Return [x, y] of the center of cell containing provided text 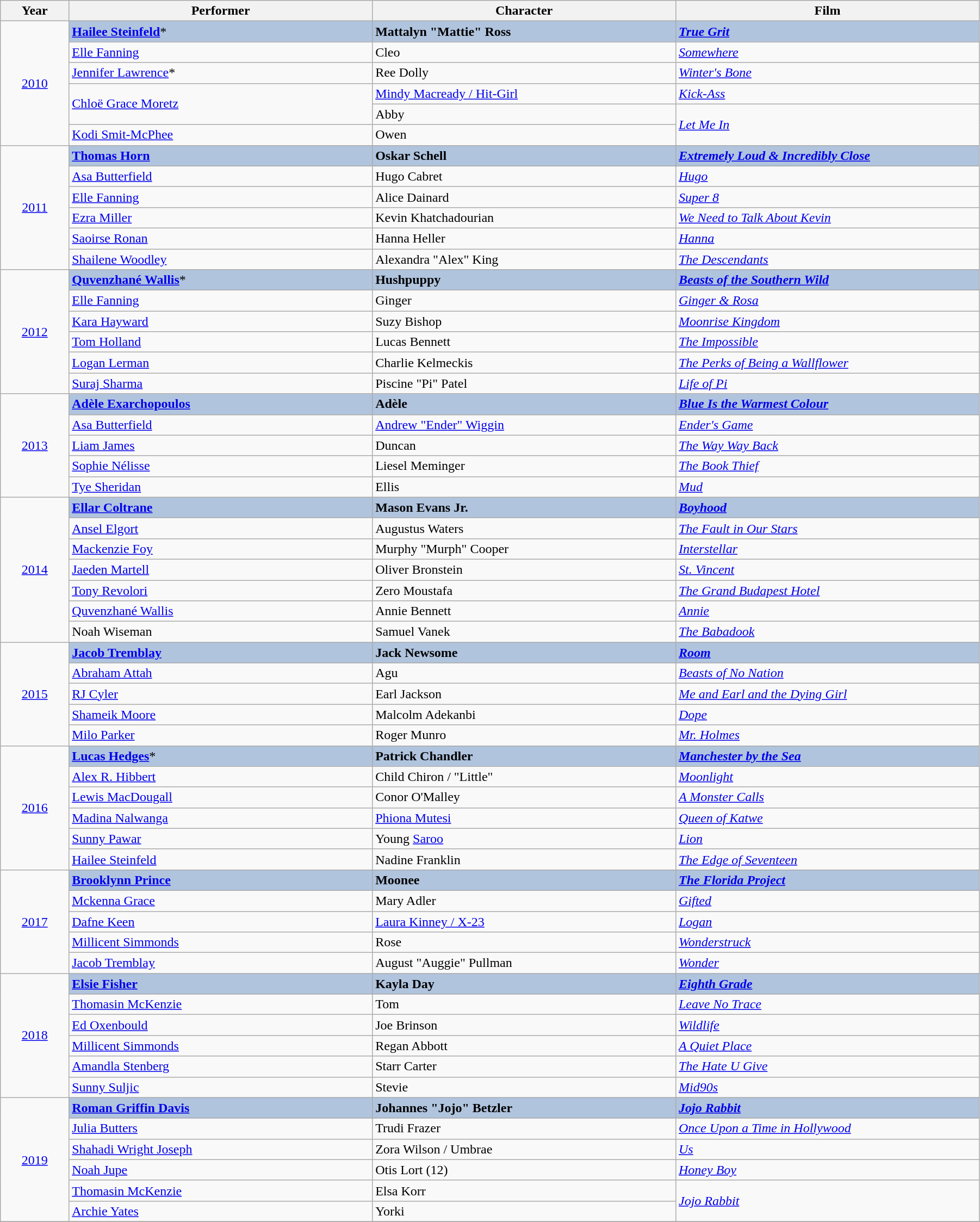
Annie Bennett [524, 611]
Somewhere [827, 52]
Ender's Game [827, 425]
Mackenzie Foy [221, 549]
Interstellar [827, 549]
Noah Wiseman [221, 632]
Nadine Franklin [524, 859]
Zora Wilson / Umbrae [524, 1149]
Moonrise Kingdom [827, 321]
Hailee Steinfeld [221, 859]
The Florida Project [827, 880]
Sunny Pawar [221, 839]
Thomas Horn [221, 156]
Conor O'Malley [524, 797]
Hanna Heller [524, 238]
2016 [35, 808]
Trudi Frazer [524, 1128]
Kara Hayward [221, 321]
The Perks of Being a Wallflower [827, 363]
Blue Is the Warmest Colour [827, 404]
Mattalyn "Mattie" Ross [524, 32]
August "Auggie" Pullman [524, 963]
Earl Jackson [524, 694]
Phiona Mutesi [524, 818]
Samuel Vanek [524, 632]
Boyhood [827, 507]
Beasts of No Nation [827, 673]
Julia Butters [221, 1128]
Super 8 [827, 197]
Duncan [524, 445]
Archie Yates [221, 1211]
Shameik Moore [221, 715]
Stevie [524, 1087]
True Grit [827, 32]
Alex R. Hibbert [221, 777]
Andrew "Ender" Wiggin [524, 425]
Ree Dolly [524, 73]
Patrick Chandler [524, 756]
Johannes "Jojo" Betzler [524, 1108]
Me and Earl and the Dying Girl [827, 694]
Ginger & Rosa [827, 301]
Leave No Trace [827, 1004]
Film [827, 11]
Shailene Woodley [221, 259]
Hugo [827, 176]
Sunny Suljic [221, 1087]
Let Me In [827, 125]
Alexandra "Alex" King [524, 259]
Mckenna Grace [221, 901]
Mud [827, 487]
Jack Newsome [524, 653]
Logan Lerman [221, 363]
Wonderstruck [827, 942]
2018 [35, 1035]
2012 [35, 332]
2015 [35, 694]
Ezra Miller [221, 218]
Liam James [221, 445]
Abraham Attah [221, 673]
Alice Dainard [524, 197]
Milo Parker [221, 735]
Beasts of the Southern Wild [827, 280]
Roman Griffin Davis [221, 1108]
Gifted [827, 901]
Roger Munro [524, 735]
Quvenzhané Wallis [221, 611]
Room [827, 653]
A Monster Calls [827, 797]
Wonder [827, 963]
Mary Adler [524, 901]
Madina Nalwanga [221, 818]
Otis Lort (12) [524, 1170]
Hushpuppy [524, 280]
Moonlight [827, 777]
Brooklynn Prince [221, 880]
Saoirse Ronan [221, 238]
The Book Thief [827, 466]
Character [524, 11]
2017 [35, 921]
The Way Way Back [827, 445]
Agu [524, 673]
Ed Oxenbould [221, 1025]
A Quiet Place [827, 1046]
Lucas Bennett [524, 342]
Joe Brinson [524, 1025]
Noah Jupe [221, 1170]
The Descendants [827, 259]
Wildlife [827, 1025]
Lucas Hedges* [221, 756]
Young Saroo [524, 839]
Kayla Day [524, 984]
Tye Sheridan [221, 487]
Laura Kinney / X-23 [524, 922]
Mindy Macready / Hit-Girl [524, 94]
Murphy "Murph" Cooper [524, 549]
Suzy Bishop [524, 321]
Dope [827, 715]
Shahadi Wright Joseph [221, 1149]
RJ Cyler [221, 694]
Elsie Fisher [221, 984]
Piscine "Pi" Patel [524, 383]
Extremely Loud & Incredibly Close [827, 156]
Hugo Cabret [524, 176]
We Need to Talk About Kevin [827, 218]
The Fault in Our Stars [827, 528]
Dafne Keen [221, 922]
Sophie Nélisse [221, 466]
Child Chiron / "Little" [524, 777]
Life of Pi [827, 383]
Elsa Korr [524, 1190]
Adèle Exarchopoulos [221, 404]
Queen of Katwe [827, 818]
St. Vincent [827, 569]
Hanna [827, 238]
Quvenzhané Wallis* [221, 280]
Mr. Holmes [827, 735]
2011 [35, 207]
Tom [524, 1004]
Mason Evans Jr. [524, 507]
Malcolm Adekanbi [524, 715]
Mid90s [827, 1087]
The Hate U Give [827, 1066]
Zero Moustafa [524, 590]
Yorki [524, 1211]
Regan Abbott [524, 1046]
Logan [827, 922]
2019 [35, 1159]
Kevin Khatchadourian [524, 218]
Winter's Bone [827, 73]
Liesel Meminger [524, 466]
Owen [524, 135]
Hailee Steinfeld* [221, 32]
Ginger [524, 301]
Manchester by the Sea [827, 756]
Chloë Grace Moretz [221, 104]
Once Upon a Time in Hollywood [827, 1128]
Moonee [524, 880]
Adèle [524, 404]
Oskar Schell [524, 156]
The Edge of Seventeen [827, 859]
2010 [35, 83]
Abby [524, 114]
2013 [35, 445]
Lion [827, 839]
Year [35, 11]
Kodi Smit-McPhee [221, 135]
Honey Boy [827, 1170]
Ellar Coltrane [221, 507]
Cleo [524, 52]
Ellis [524, 487]
Jennifer Lawrence* [221, 73]
The Impossible [827, 342]
Augustus Waters [524, 528]
Tony Revolori [221, 590]
2014 [35, 569]
Us [827, 1149]
Eighth Grade [827, 984]
Rose [524, 942]
Oliver Bronstein [524, 569]
Starr Carter [524, 1066]
Amandla Stenberg [221, 1066]
The Babadook [827, 632]
Charlie Kelmeckis [524, 363]
Tom Holland [221, 342]
Kick-Ass [827, 94]
Annie [827, 611]
Lewis MacDougall [221, 797]
Ansel Elgort [221, 528]
Suraj Sharma [221, 383]
The Grand Budapest Hotel [827, 590]
Jaeden Martell [221, 569]
Performer [221, 11]
